Locate the cell with the specified text and output its [X, Y] center coordinate. 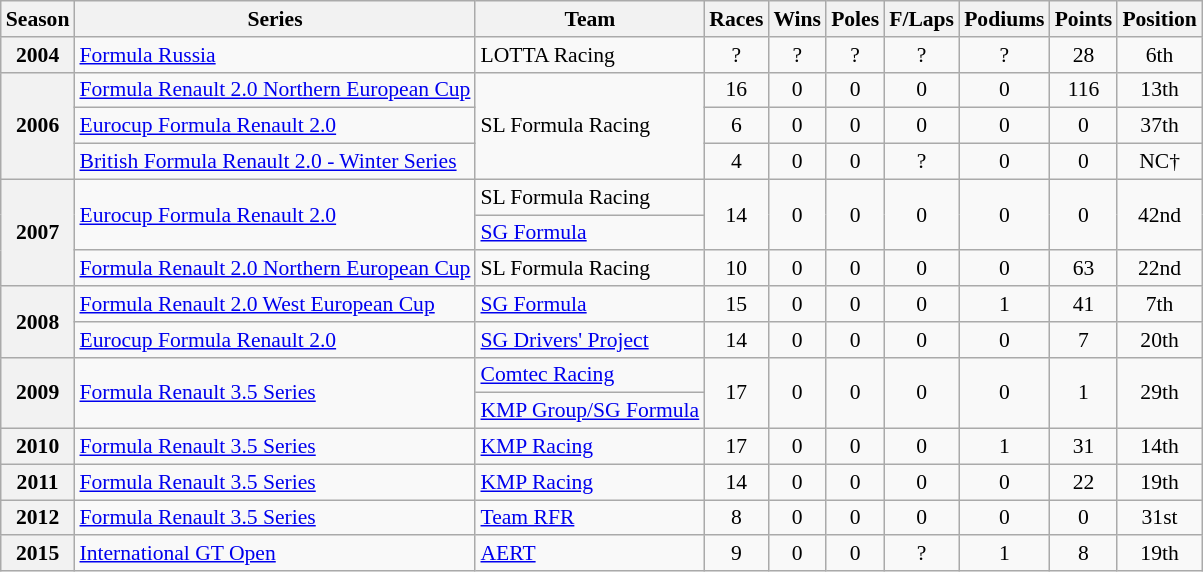
Races [736, 19]
7 [1084, 340]
Position [1159, 19]
31st [1159, 518]
6th [1159, 55]
2009 [38, 392]
116 [1084, 90]
Season [38, 19]
Poles [855, 19]
Series [274, 19]
10 [736, 269]
14th [1159, 447]
KMP Group/SG Formula [590, 411]
British Formula Renault 2.0 - Winter Series [274, 162]
SG Drivers' Project [590, 340]
6 [736, 126]
AERT [590, 554]
Formula Renault 2.0 West European Cup [274, 304]
13th [1159, 90]
63 [1084, 269]
22nd [1159, 269]
41 [1084, 304]
15 [736, 304]
37th [1159, 126]
F/Laps [922, 19]
2006 [38, 126]
Team RFR [590, 518]
4 [736, 162]
Podiums [1004, 19]
31 [1084, 447]
9 [736, 554]
NC† [1159, 162]
16 [736, 90]
28 [1084, 55]
2010 [38, 447]
Formula Russia [274, 55]
2008 [38, 322]
42nd [1159, 214]
LOTTA Racing [590, 55]
Team [590, 19]
Wins [797, 19]
2007 [38, 232]
29th [1159, 392]
2015 [38, 554]
2011 [38, 482]
International GT Open [274, 554]
2004 [38, 55]
7th [1159, 304]
2012 [38, 518]
Comtec Racing [590, 375]
20th [1159, 340]
Points [1084, 19]
22 [1084, 482]
